Return the (x, y) coordinate for the center point of the cell that contains the specified text.  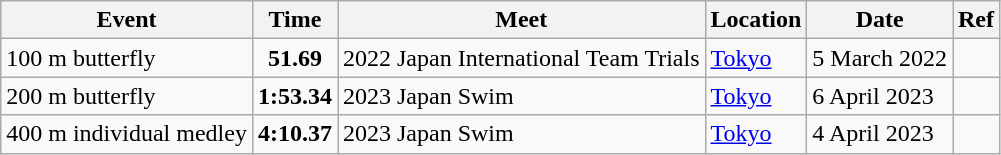
4:10.37 (294, 134)
Ref (976, 20)
51.69 (294, 58)
2022 Japan International Team Trials (522, 58)
100 m butterfly (127, 58)
Location (756, 20)
4 April 2023 (880, 134)
Date (880, 20)
Event (127, 20)
1:53.34 (294, 96)
6 April 2023 (880, 96)
5 March 2022 (880, 58)
400 m individual medley (127, 134)
Meet (522, 20)
Time (294, 20)
200 m butterfly (127, 96)
